From the cell containing the given text, extract its center point as (X, Y) coordinate. 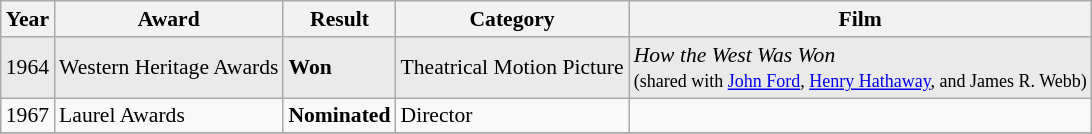
Director (512, 116)
Western Heritage Awards (168, 68)
How the West Was Won(shared with John Ford, Henry Hathaway, and James R. Webb) (860, 68)
Category (512, 19)
1964 (28, 68)
Film (860, 19)
Result (339, 19)
1967 (28, 116)
Won (339, 68)
Award (168, 19)
Theatrical Motion Picture (512, 68)
Laurel Awards (168, 116)
Year (28, 19)
Nominated (339, 116)
